Identify which cell holds the provided text, then report its [X, Y] central coordinate. 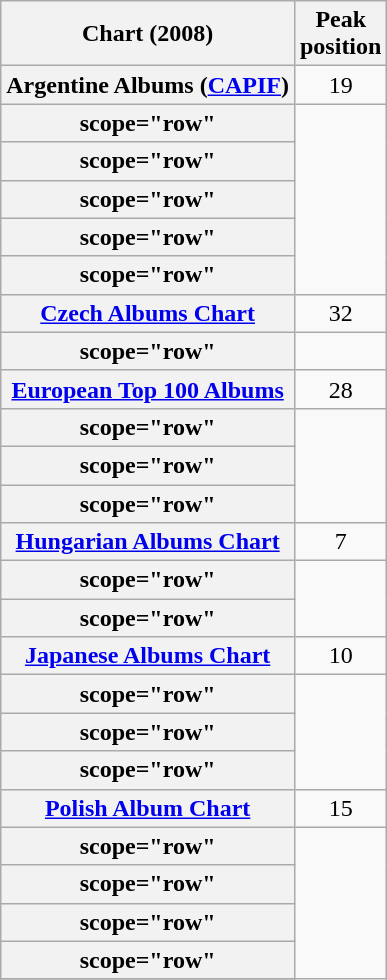
Peakposition [340, 34]
28 [340, 389]
Argentine Albums (CAPIF) [148, 85]
European Top 100 Albums [148, 389]
19 [340, 85]
Polish Album Chart [148, 808]
Czech Albums Chart [148, 313]
32 [340, 313]
7 [340, 542]
15 [340, 808]
Japanese Albums Chart [148, 656]
Hungarian Albums Chart [148, 542]
Chart (2008) [148, 34]
10 [340, 656]
